Pinpoint the cell where the given text exists, returning its [X, Y] midpoint coordinate. 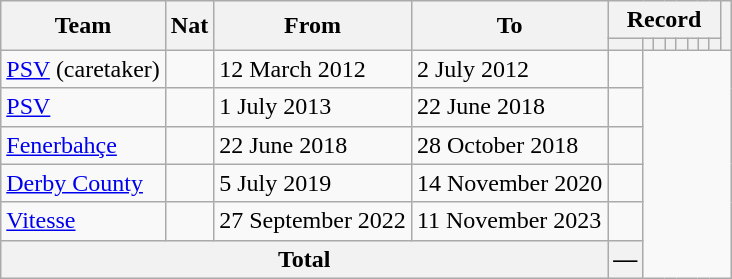
Nat [189, 26]
14 November 2020 [509, 183]
To [509, 26]
Derby County [84, 183]
From [313, 26]
1 July 2013 [313, 107]
PSV [84, 107]
Record [664, 20]
5 July 2019 [313, 183]
Team [84, 26]
Fenerbahçe [84, 145]
— [626, 259]
12 March 2012 [313, 69]
Vitesse [84, 221]
PSV (caretaker) [84, 69]
2 July 2012 [509, 69]
11 November 2023 [509, 221]
27 September 2022 [313, 221]
Total [304, 259]
28 October 2018 [509, 145]
